Scan for the cell matching the given text and deliver its [X, Y] coordinate at center. 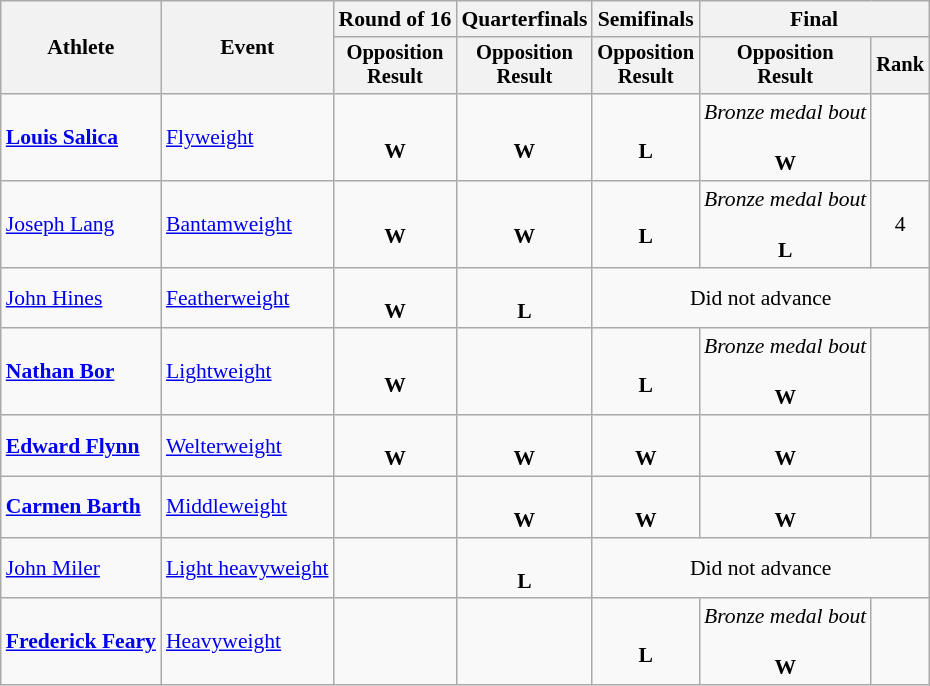
Lightweight [248, 372]
John Hines [81, 298]
Flyweight [248, 138]
Bronze medal boutL [785, 224]
Bantamweight [248, 224]
4 [900, 224]
Middleweight [248, 508]
Semifinals [646, 19]
Round of 16 [396, 19]
Louis Salica [81, 138]
Frederick Feary [81, 642]
Quarterfinals [524, 19]
Rank [900, 66]
Carmen Barth [81, 508]
Joseph Lang [81, 224]
Featherweight [248, 298]
Event [248, 48]
Light heavyweight [248, 568]
Nathan Bor [81, 372]
Athlete [81, 48]
Heavyweight [248, 642]
Welterweight [248, 446]
Edward Flynn [81, 446]
Final [814, 19]
John Miler [81, 568]
